Return the (x, y) coordinate for the center point of the cell that contains the specified text.  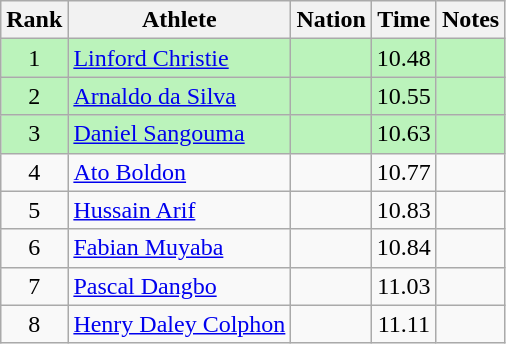
11.03 (404, 286)
Time (404, 20)
11.11 (404, 324)
Daniel Sangouma (180, 134)
Arnaldo da Silva (180, 96)
Nation (331, 20)
5 (34, 210)
10.48 (404, 58)
Athlete (180, 20)
2 (34, 96)
7 (34, 286)
10.63 (404, 134)
10.55 (404, 96)
6 (34, 248)
4 (34, 172)
3 (34, 134)
8 (34, 324)
Henry Daley Colphon (180, 324)
1 (34, 58)
Hussain Arif (180, 210)
Notes (470, 20)
10.83 (404, 210)
10.77 (404, 172)
Linford Christie (180, 58)
Rank (34, 20)
Fabian Muyaba (180, 248)
Pascal Dangbo (180, 286)
10.84 (404, 248)
Ato Boldon (180, 172)
